Search for the cell housing the specified text and yield its [X, Y] center coordinate. 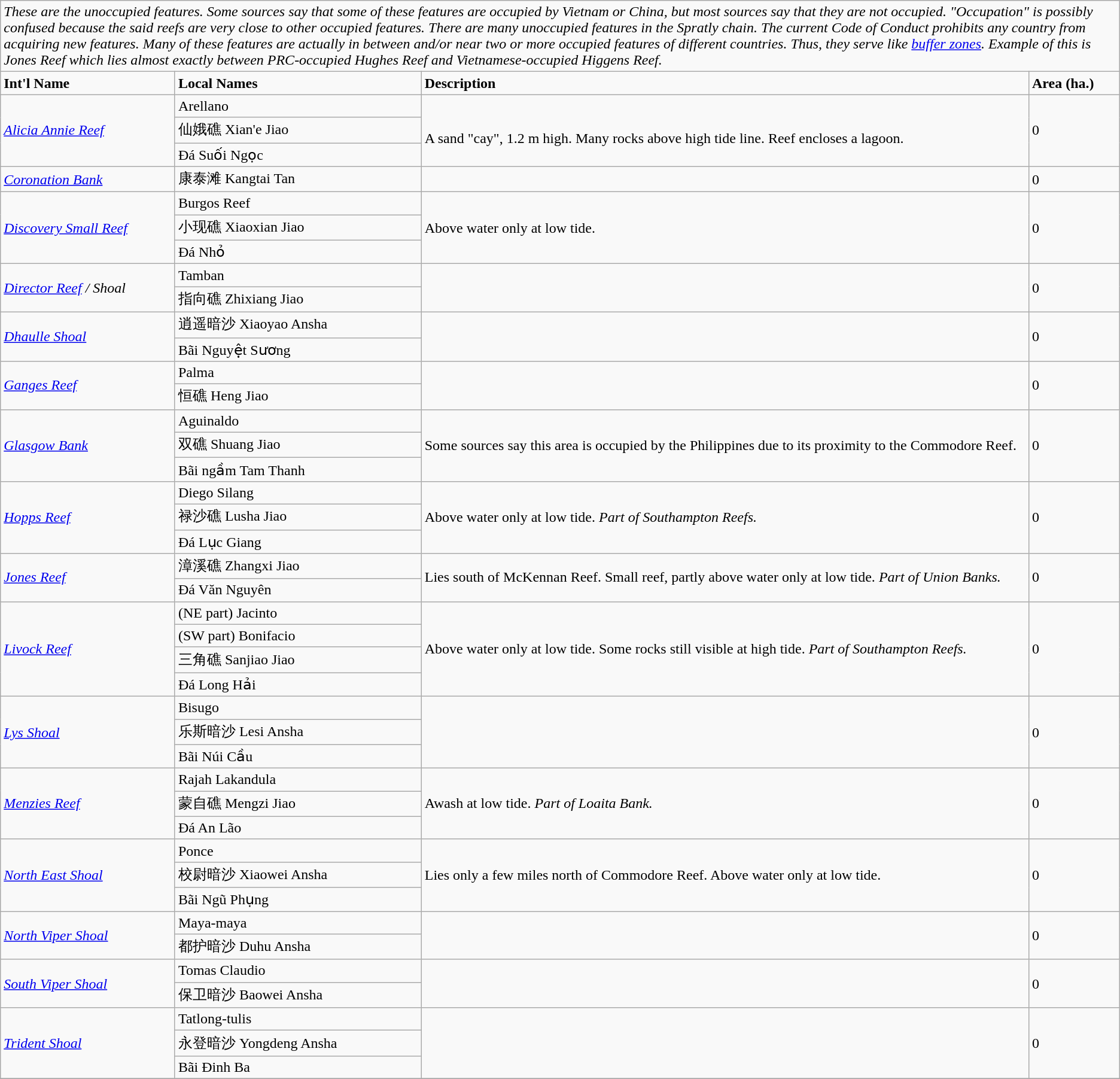
保卫暗沙 Baowei Ansha [298, 995]
Above water only at low tide. Part of Southampton Reefs. [725, 517]
Bãi Ngũ Phụng [298, 899]
逍遥暗沙 Xiaoyao Ansha [298, 324]
(NE part) Jacinto [298, 613]
Đá Lục Giang [298, 542]
Menzies Reef [88, 804]
Burgos Reef [298, 203]
Arellano [298, 106]
Above water only at low tide. [725, 228]
Int'l Name [88, 83]
A sand "cay", 1.2 m high. Many rocks above high tide line. Reef encloses a lagoon. [725, 130]
仙娥礁 Xian'e Jiao [298, 130]
Jones Reef [88, 578]
Hopps Reef [88, 517]
South Viper Shoal [88, 984]
Diego Silang [298, 493]
Bãi Đinh Ba [298, 1067]
(SW part) Bonifacio [298, 636]
三角礁 Sanjiao Jiao [298, 659]
小现礁 Xiaoxian Jiao [298, 227]
Tomas Claudio [298, 971]
Discovery Small Reef [88, 228]
Coronation Bank [88, 180]
蒙自礁 Mengzi Jiao [298, 804]
恒礁 Heng Jiao [298, 397]
North Viper Shoal [88, 935]
Đá Nhỏ [298, 252]
Đá An Lão [298, 828]
Tamban [298, 275]
Dhaulle Shoal [88, 336]
Đá Long Hải [298, 685]
Bãi ngầm Tam Thanh [298, 470]
Đá Văn Nguyên [298, 590]
Glasgow Bank [88, 445]
Livock Reef [88, 649]
校尉暗沙 Xiaowei Ansha [298, 875]
Bisugo [298, 707]
Lies south of McKennan Reef. Small reef, partly above water only at low tide. Part of Union Banks. [725, 578]
Lies only a few miles north of Commodore Reef. Above water only at low tide. [725, 875]
Awash at low tide. Part of Loaita Bank. [725, 804]
Palma [298, 373]
Ganges Reef [88, 385]
Trident Shoal [88, 1044]
Bãi Nguyệt Sương [298, 349]
Description [725, 83]
Đá Suối Ngọc [298, 154]
都护暗沙 Duhu Ansha [298, 947]
North East Shoal [88, 875]
Ponce [298, 850]
Aguinaldo [298, 421]
康泰滩 Kangtai Tan [298, 180]
漳溪礁 Zhangxi Jiao [298, 566]
Director Reef / Shoal [88, 288]
Bãi Núi Cầu [298, 756]
Above water only at low tide. Some rocks still visible at high tide. Part of Southampton Reefs. [725, 649]
禄沙礁 Lusha Jiao [298, 517]
永登暗沙 Yongdeng Ansha [298, 1044]
Area (ha.) [1074, 83]
双礁 Shuang Jiao [298, 445]
Local Names [298, 83]
Maya-maya [298, 922]
乐斯暗沙 Lesi Ansha [298, 732]
指向礁 Zhixiang Jiao [298, 299]
Lys Shoal [88, 732]
Some sources say this area is occupied by the Philippines due to its proximity to the Commodore Reef. [725, 445]
Tatlong-tulis [298, 1019]
Alicia Annie Reef [88, 130]
Rajah Lakandula [298, 780]
